Return the [X, Y] coordinate for the center point of the cell that contains the specified text.  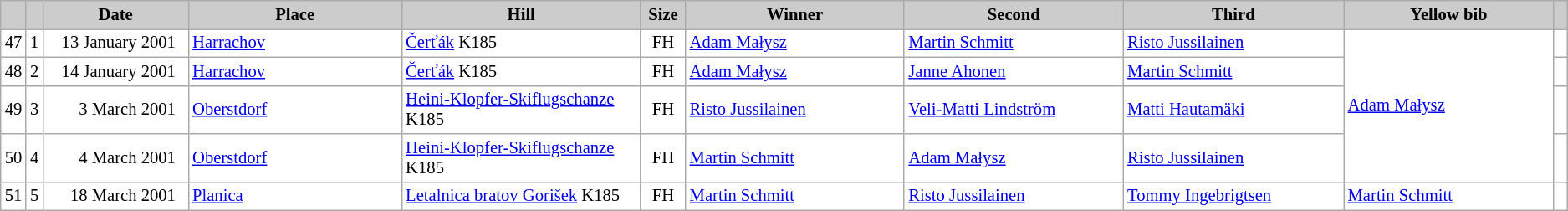
5 [34, 196]
3 [34, 110]
18 March 2001 [115, 196]
3 March 2001 [115, 110]
Third [1233, 14]
48 [13, 71]
14 January 2001 [115, 71]
49 [13, 110]
Planica [294, 196]
Matti Hautamäki [1233, 110]
1 [34, 43]
Date [115, 14]
Yellow bib [1449, 14]
Veli-Matti Lindström [1014, 110]
Hill [521, 14]
47 [13, 43]
Size [662, 14]
Janne Ahonen [1014, 71]
2 [34, 71]
Letalnica bratov Gorišek K185 [521, 196]
13 January 2001 [115, 43]
50 [13, 158]
Place [294, 14]
51 [13, 196]
4 March 2001 [115, 158]
4 [34, 158]
Tommy Ingebrigtsen [1233, 196]
Second [1014, 14]
Winner [795, 14]
